From the cell containing the given text, extract its center point as [X, Y] coordinate. 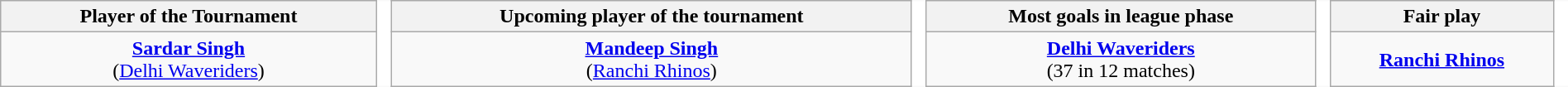
Most goals in league phase [1121, 17]
Ranchi Rhinos [1442, 60]
Mandeep Singh(Ranchi Rhinos) [652, 60]
Sardar Singh(Delhi Waveriders) [189, 60]
Upcoming player of the tournament [652, 17]
Fair play [1442, 17]
Player of the Tournament [189, 17]
Delhi Waveriders(37 in 12 matches) [1121, 60]
